Capture the cell that displays the provided text and extract its (x, y) central coordinate. 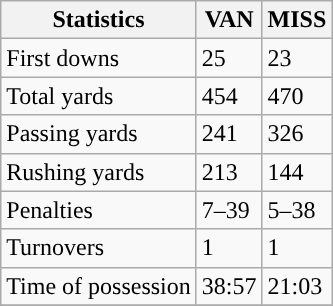
470 (297, 96)
213 (229, 172)
23 (297, 58)
Time of possession (99, 286)
VAN (229, 20)
Passing yards (99, 134)
Rushing yards (99, 172)
Total yards (99, 96)
326 (297, 134)
Statistics (99, 20)
25 (229, 58)
First downs (99, 58)
38:57 (229, 286)
5–38 (297, 210)
454 (229, 96)
Penalties (99, 210)
241 (229, 134)
21:03 (297, 286)
144 (297, 172)
MISS (297, 20)
Turnovers (99, 248)
7–39 (229, 210)
